Pinpoint the cell where the given text exists, returning its [x, y] midpoint coordinate. 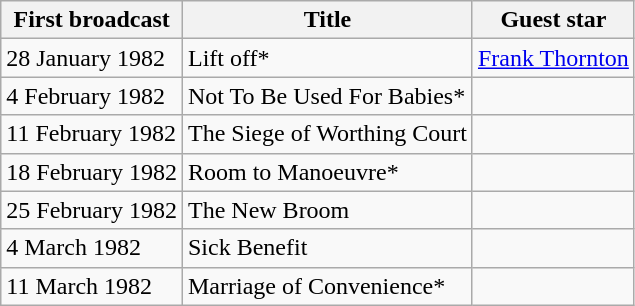
4 March 1982 [92, 248]
11 March 1982 [92, 286]
Lift off* [327, 58]
Frank Thornton [553, 58]
Not To Be Used For Babies* [327, 96]
The New Broom [327, 210]
Sick Benefit [327, 248]
11 February 1982 [92, 134]
First broadcast [92, 20]
18 February 1982 [92, 172]
Guest star [553, 20]
Room to Manoeuvre* [327, 172]
4 February 1982 [92, 96]
The Siege of Worthing Court [327, 134]
Marriage of Convenience* [327, 286]
Title [327, 20]
28 January 1982 [92, 58]
25 February 1982 [92, 210]
